Detect which cell encompasses the target text, then output its [X, Y] center coordinate. 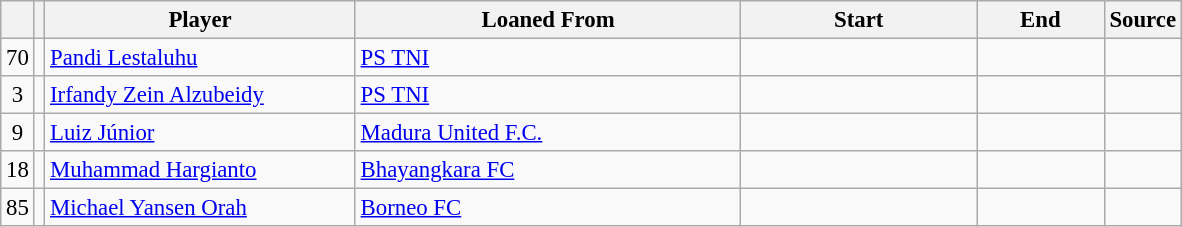
End [1040, 20]
70 [18, 58]
Loaned From [548, 20]
Player [200, 20]
Bhayangkara FC [548, 170]
9 [18, 133]
Luiz Júnior [200, 133]
Muhammad Hargianto [200, 170]
3 [18, 95]
18 [18, 170]
Start [859, 20]
Borneo FC [548, 208]
Madura United F.C. [548, 133]
85 [18, 208]
Source [1142, 20]
Pandi Lestaluhu [200, 58]
Michael Yansen Orah [200, 208]
Irfandy Zein Alzubeidy [200, 95]
